Extract the (X, Y) coordinate from the center of the cell holding the provided text.  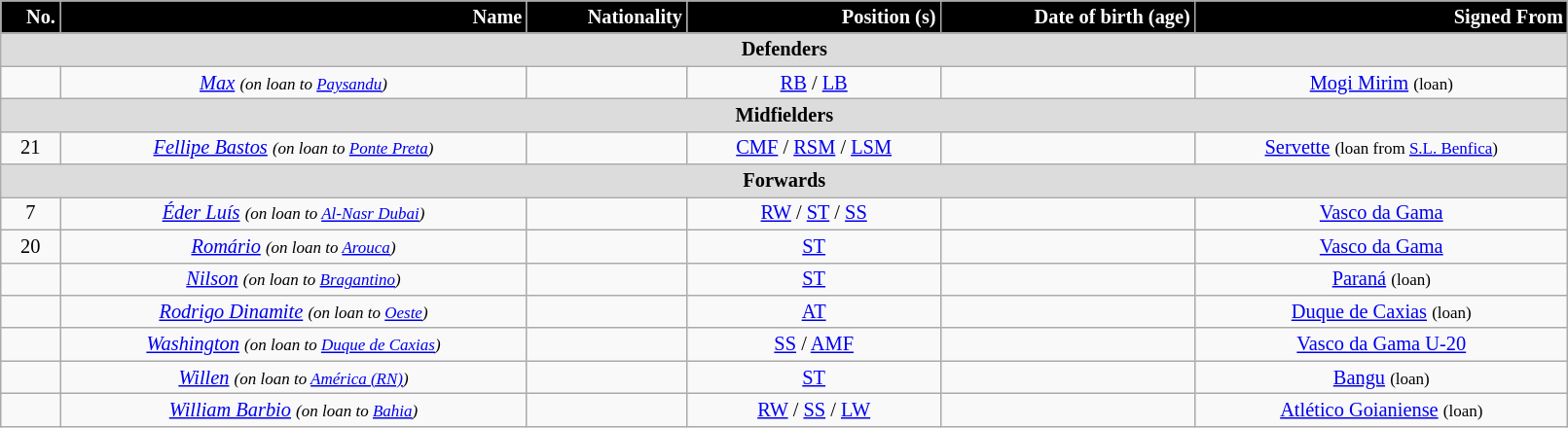
Éder Luís (on loan to Al-Nasr Dubai) (294, 213)
Mogi Mirim (loan) (1382, 83)
AT (814, 311)
Rodrigo Dinamite (on loan to Oeste) (294, 311)
Defenders (784, 50)
William Barbio (on loan to Bahia) (294, 410)
Midfielders (784, 115)
RB / LB (814, 83)
Paraná (loan) (1382, 279)
Duque de Caxias (loan) (1382, 311)
RW / SS / LW (814, 410)
20 (31, 246)
SS / AMF (814, 344)
Nationality (607, 17)
Bangu (loan) (1382, 377)
Servette (loan from S.L. Benfica) (1382, 148)
Atlético Goianiense (loan) (1382, 410)
Signed From (1382, 17)
Name (294, 17)
Romário (on loan to Arouca) (294, 246)
CMF / RSM / LSM (814, 148)
21 (31, 148)
Washington (on loan to Duque de Caxias) (294, 344)
Willen (on loan to América (RN)) (294, 377)
Max (on loan to Paysandu) (294, 83)
Date of birth (age) (1067, 17)
7 (31, 213)
Nilson (on loan to Bragantino) (294, 279)
Position (s) (814, 17)
Forwards (784, 181)
No. (31, 17)
Fellipe Bastos (on loan to Ponte Preta) (294, 148)
RW / ST / SS (814, 213)
Vasco da Gama U-20 (1382, 344)
